Locate the cell with the specified text and output its (X, Y) center coordinate. 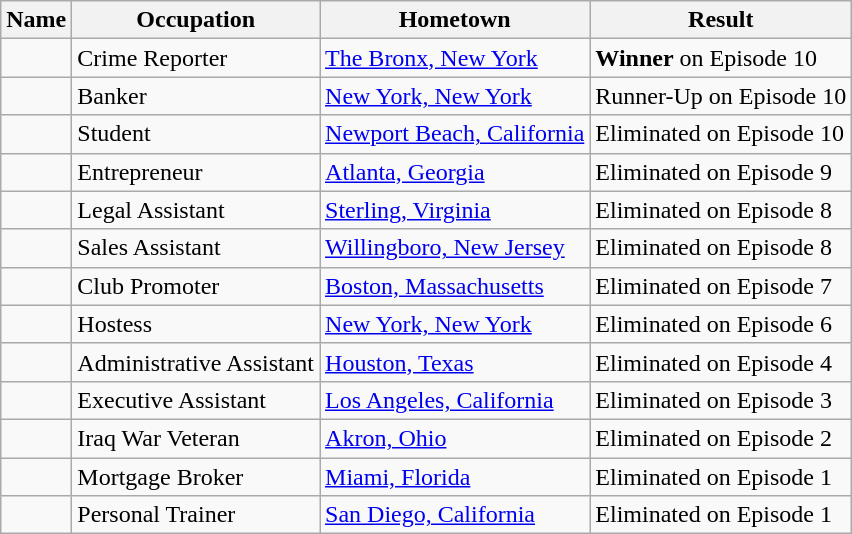
Houston, Texas (455, 362)
Boston, Massachusetts (455, 286)
San Diego, California (455, 515)
Occupation (196, 20)
Eliminated on Episode 9 (721, 172)
Mortgage Broker (196, 477)
Eliminated on Episode 2 (721, 438)
Personal Trainer (196, 515)
Hostess (196, 324)
Crime Reporter (196, 58)
Iraq War Veteran (196, 438)
Banker (196, 96)
Miami, Florida (455, 477)
Los Angeles, California (455, 400)
The Bronx, New York (455, 58)
Atlanta, Georgia (455, 172)
Name (36, 20)
Club Promoter (196, 286)
Sales Assistant (196, 248)
Winner on Episode 10 (721, 58)
Eliminated on Episode 3 (721, 400)
Eliminated on Episode 4 (721, 362)
Willingboro, New Jersey (455, 248)
Entrepreneur (196, 172)
Administrative Assistant (196, 362)
Akron, Ohio (455, 438)
Sterling, Virginia (455, 210)
Student (196, 134)
Legal Assistant (196, 210)
Eliminated on Episode 6 (721, 324)
Hometown (455, 20)
Executive Assistant (196, 400)
Result (721, 20)
Runner-Up on Episode 10 (721, 96)
Eliminated on Episode 7 (721, 286)
Newport Beach, California (455, 134)
Eliminated on Episode 10 (721, 134)
